Return [x, y] of the center of cell containing provided text 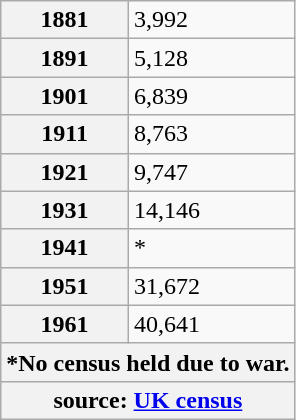
1901 [65, 96]
1891 [65, 58]
1931 [65, 210]
1961 [65, 324]
14,146 [212, 210]
9,747 [212, 172]
8,763 [212, 134]
3,992 [212, 20]
1911 [65, 134]
source: UK census [148, 400]
1881 [65, 20]
5,128 [212, 58]
40,641 [212, 324]
1941 [65, 248]
1921 [65, 172]
* [212, 248]
*No census held due to war. [148, 362]
31,672 [212, 286]
6,839 [212, 96]
1951 [65, 286]
